Return the [X, Y] coordinate for the center point of the cell that contains the specified text.  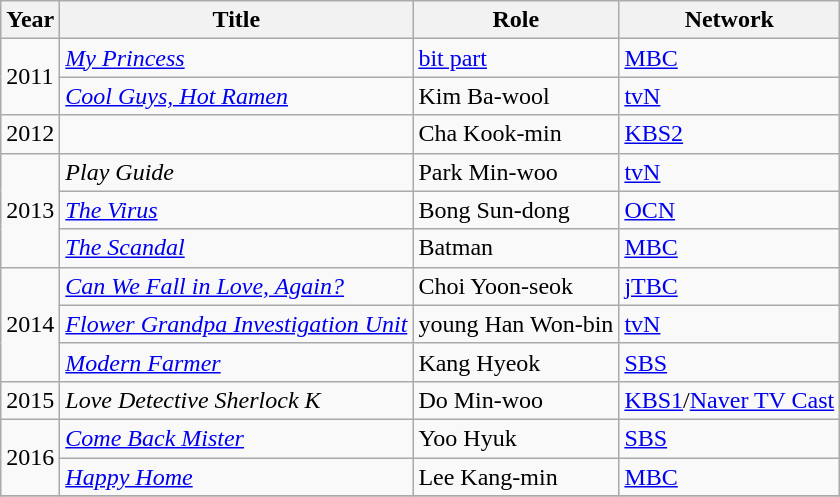
Network [730, 20]
Bong Sun-dong [516, 210]
bit part [516, 58]
Title [236, 20]
Lee Kang-min [516, 477]
The Virus [236, 210]
Yoo Hyuk [516, 438]
Modern Farmer [236, 362]
2013 [30, 210]
Come Back Mister [236, 438]
My Princess [236, 58]
2015 [30, 400]
2016 [30, 457]
Can We Fall in Love, Again? [236, 286]
Choi Yoon-seok [516, 286]
KBS2 [730, 134]
Park Min-woo [516, 172]
Role [516, 20]
Cha Kook-min [516, 134]
Do Min-woo [516, 400]
Kim Ba-wool [516, 96]
Flower Grandpa Investigation Unit [236, 324]
OCN [730, 210]
Cool Guys, Hot Ramen [236, 96]
jTBC [730, 286]
2014 [30, 324]
Happy Home [236, 477]
The Scandal [236, 248]
2012 [30, 134]
young Han Won-bin [516, 324]
Year [30, 20]
KBS1/Naver TV Cast [730, 400]
Love Detective Sherlock K [236, 400]
Play Guide [236, 172]
2011 [30, 77]
Batman [516, 248]
Kang Hyeok [516, 362]
